From the cell containing the given text, extract its center point as (x, y) coordinate. 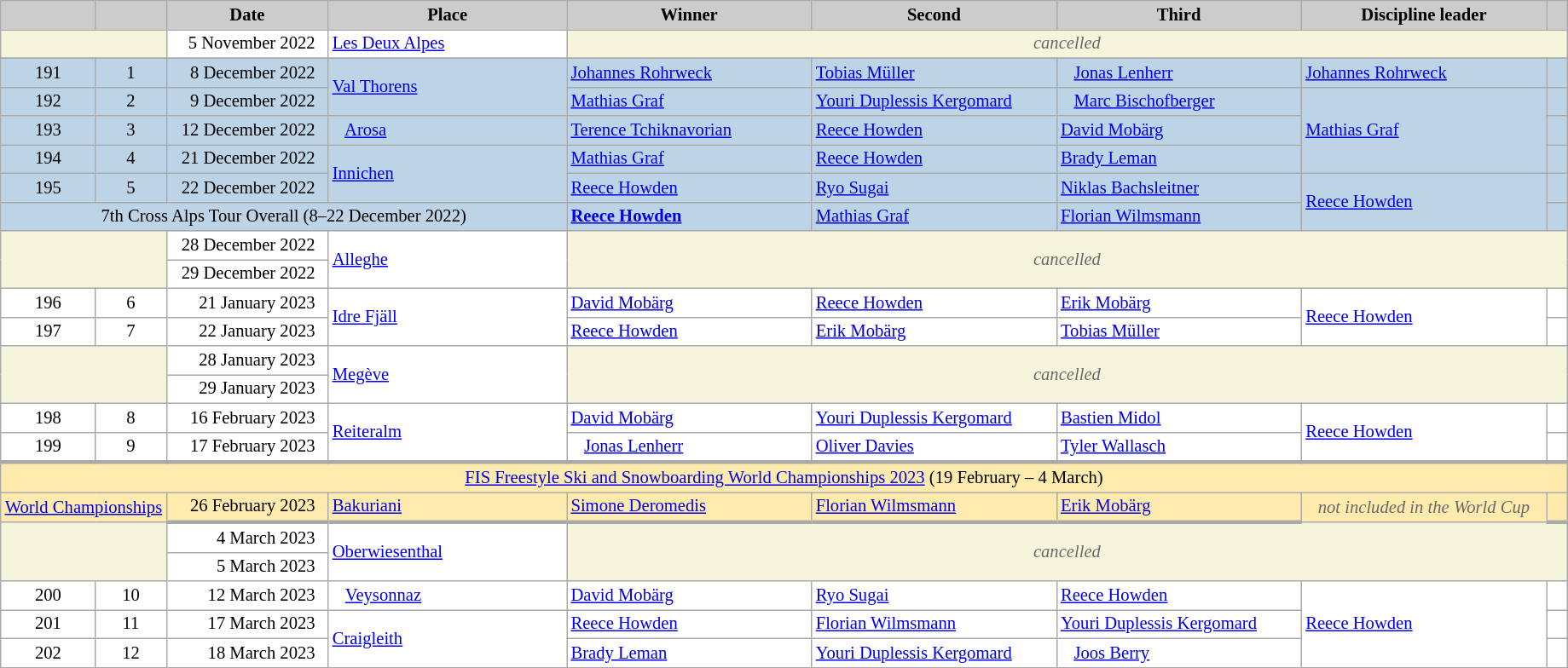
Idre Fjäll (448, 317)
9 December 2022 (247, 101)
199 (48, 446)
18 March 2023 (247, 653)
7 (131, 331)
Place (448, 14)
28 December 2022 (247, 245)
200 (48, 596)
10 (131, 596)
Innichen (448, 173)
Veysonnaz (448, 596)
Discipline leader (1424, 14)
29 December 2022 (247, 274)
Date (247, 14)
Winner (689, 14)
12 December 2022 (247, 130)
Bakuriani (448, 506)
191 (48, 72)
22 January 2023 (247, 331)
22 December 2022 (247, 187)
17 March 2023 (247, 624)
202 (48, 653)
Second (934, 14)
Simone Deromedis (689, 506)
2 (131, 101)
World Championships (84, 506)
8 (131, 417)
Craigleith (448, 638)
6 (131, 302)
11 (131, 624)
Alleghe (448, 259)
12 (131, 653)
193 (48, 130)
7th Cross Alps Tour Overall (8–22 December 2022) (284, 216)
198 (48, 417)
Bastien Midol (1178, 417)
29 January 2023 (247, 389)
Oberwiesenthal (448, 550)
Marc Bischofberger (1178, 101)
5 November 2022 (247, 43)
8 December 2022 (247, 72)
Niklas Bachsleitner (1178, 187)
Third (1178, 14)
196 (48, 302)
Terence Tchiknavorian (689, 130)
Reiteralm (448, 433)
Arosa (448, 130)
5 (131, 187)
9 (131, 446)
28 January 2023 (247, 360)
Joos Berry (1178, 653)
197 (48, 331)
Oliver Davies (934, 446)
195 (48, 187)
192 (48, 101)
3 (131, 130)
201 (48, 624)
Tyler Wallasch (1178, 446)
21 January 2023 (247, 302)
Les Deux Alpes (448, 43)
17 February 2023 (247, 446)
1 (131, 72)
16 February 2023 (247, 417)
FIS Freestyle Ski and Snowboarding World Championships 2023 (19 February – 4 March) (784, 477)
4 March 2023 (247, 537)
26 February 2023 (247, 506)
Megève (448, 375)
not included in the World Cup (1424, 506)
194 (48, 158)
12 March 2023 (247, 596)
21 December 2022 (247, 158)
4 (131, 158)
5 March 2023 (247, 567)
Val Thorens (448, 87)
